Extract the (X, Y) coordinate from the center of the cell holding the provided text.  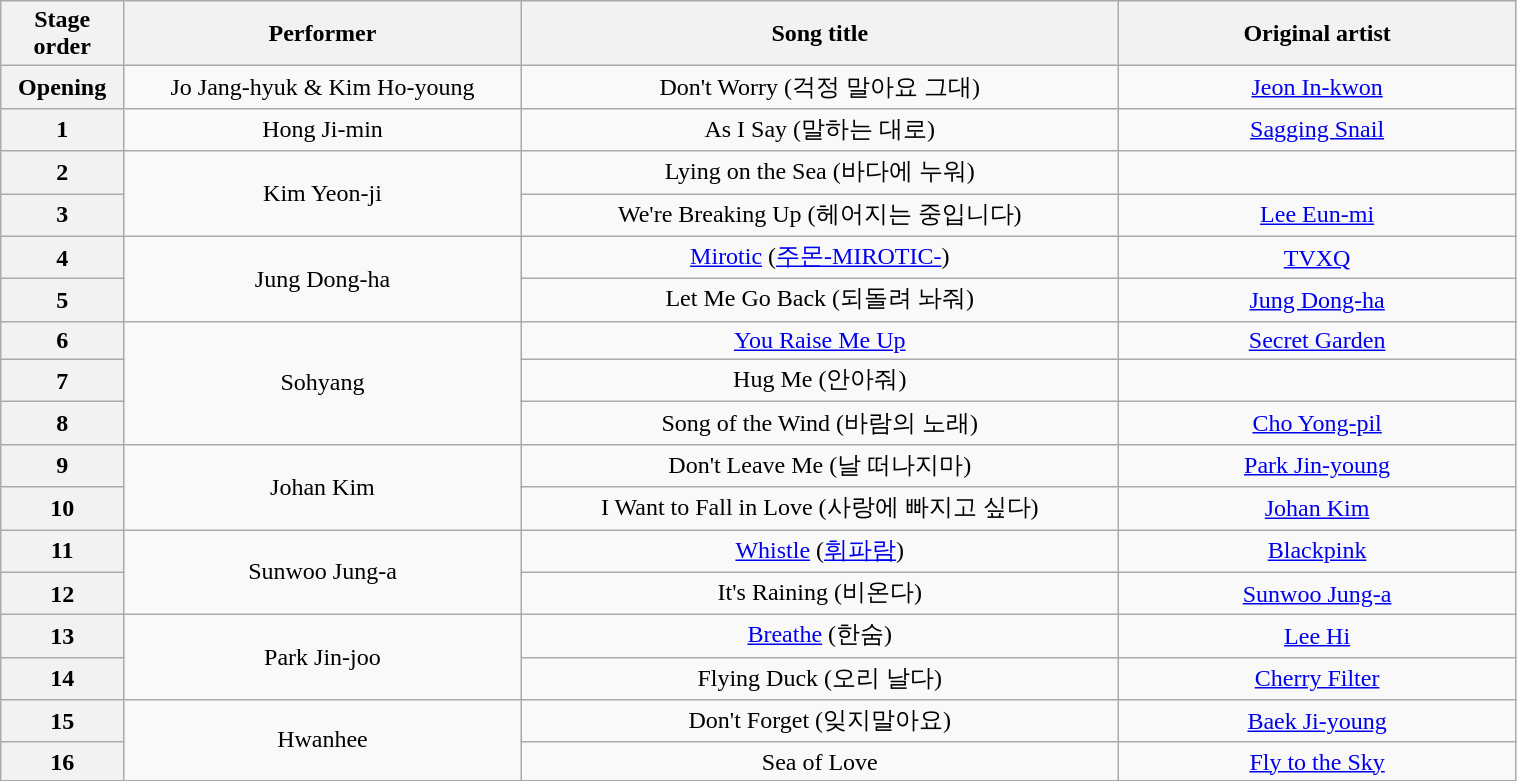
Park Jin-joo (323, 658)
12 (62, 594)
Mirotic (주몬-MIROTIC-) (820, 258)
16 (62, 761)
You Raise Me Up (820, 340)
Secret Garden (1317, 340)
As I Say (말하는 대로) (820, 130)
Don't Worry (걱정 말아요 그대) (820, 88)
9 (62, 466)
Lying on the Sea (바다에 누워) (820, 172)
Don't Forget (잊지말아요) (820, 722)
We're Breaking Up (헤어지는 중입니다) (820, 216)
3 (62, 216)
14 (62, 678)
Lee Eun-mi (1317, 216)
TVXQ (1317, 258)
Let Me Go Back (되돌려 놔줘) (820, 300)
Flying Duck (오리 날다) (820, 678)
4 (62, 258)
Don't Leave Me (날 떠나지마) (820, 466)
Sagging Snail (1317, 130)
Jeon In-kwon (1317, 88)
Sohyang (323, 382)
6 (62, 340)
8 (62, 424)
11 (62, 552)
10 (62, 508)
Baek Ji-young (1317, 722)
Hwanhee (323, 740)
Cho Yong-pil (1317, 424)
7 (62, 380)
Sea of Love (820, 761)
Breathe (한숨) (820, 636)
Opening (62, 88)
5 (62, 300)
Fly to the Sky (1317, 761)
Whistle (휘파람) (820, 552)
Lee Hi (1317, 636)
2 (62, 172)
Song title (820, 34)
Jo Jang-hyuk & Kim Ho-young (323, 88)
Hong Ji-min (323, 130)
I Want to Fall in Love (사랑에 빠지고 싶다) (820, 508)
1 (62, 130)
It's Raining (비온다) (820, 594)
Original artist (1317, 34)
Cherry Filter (1317, 678)
Song of the Wind (바람의 노래) (820, 424)
Performer (323, 34)
13 (62, 636)
Hug Me (안아줘) (820, 380)
Kim Yeon-ji (323, 194)
Park Jin-young (1317, 466)
15 (62, 722)
Blackpink (1317, 552)
Stage order (62, 34)
